For the text-containing cell, return its midpoint in [x, y] coordinate format. 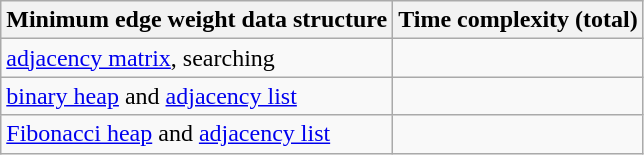
Fibonacci heap and adjacency list [197, 134]
binary heap and adjacency list [197, 96]
adjacency matrix, searching [197, 58]
Time complexity (total) [518, 20]
Minimum edge weight data structure [197, 20]
